Scan for the cell matching the given text and deliver its [x, y] coordinate at center. 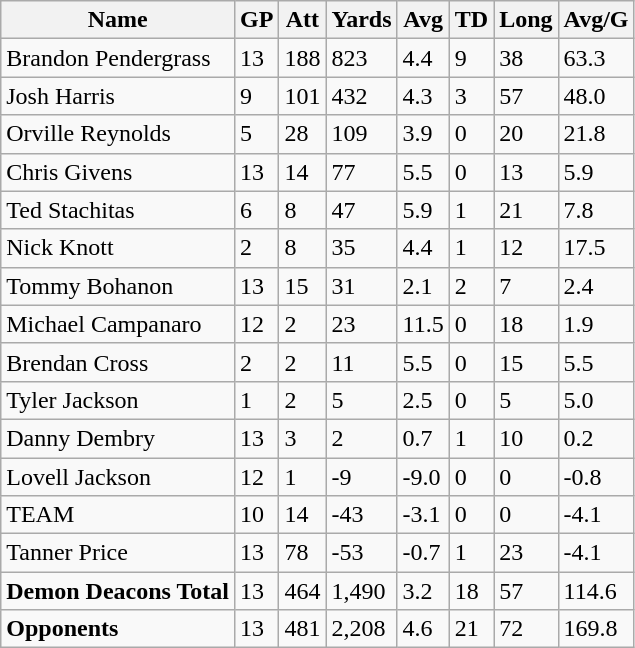
21.8 [596, 134]
72 [526, 629]
-0.8 [596, 477]
-53 [362, 553]
2.4 [596, 286]
48.0 [596, 96]
Demon Deacons Total [118, 591]
823 [362, 58]
Avg [423, 20]
432 [362, 96]
Chris Givens [118, 172]
28 [302, 134]
47 [362, 210]
-3.1 [423, 515]
38 [526, 58]
Brandon Pendergrass [118, 58]
Tommy Bohanon [118, 286]
Opponents [118, 629]
-0.7 [423, 553]
Name [118, 20]
3.9 [423, 134]
TEAM [118, 515]
-9.0 [423, 477]
Avg/G [596, 20]
11 [362, 362]
4.6 [423, 629]
481 [302, 629]
6 [256, 210]
188 [302, 58]
2,208 [362, 629]
Nick Knott [118, 248]
101 [302, 96]
5.0 [596, 400]
Lovell Jackson [118, 477]
35 [362, 248]
Brendan Cross [118, 362]
Orville Reynolds [118, 134]
1.9 [596, 324]
464 [302, 591]
Tanner Price [118, 553]
-43 [362, 515]
1,490 [362, 591]
Tyler Jackson [118, 400]
7.8 [596, 210]
7 [526, 286]
17.5 [596, 248]
Long [526, 20]
78 [302, 553]
0.7 [423, 438]
31 [362, 286]
Josh Harris [118, 96]
-9 [362, 477]
20 [526, 134]
4.3 [423, 96]
3.2 [423, 591]
Yards [362, 20]
169.8 [596, 629]
114.6 [596, 591]
GP [256, 20]
109 [362, 134]
2.5 [423, 400]
Ted Stachitas [118, 210]
Danny Dembry [118, 438]
0.2 [596, 438]
63.3 [596, 58]
2.1 [423, 286]
Att [302, 20]
TD [471, 20]
Michael Campanaro [118, 324]
77 [362, 172]
11.5 [423, 324]
